Identify which cell holds the provided text, then report its [x, y] central coordinate. 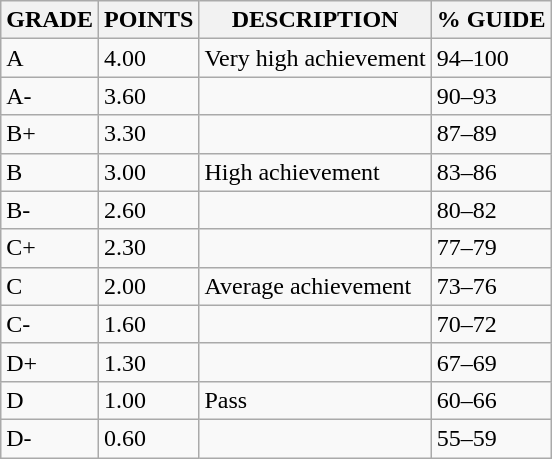
1.30 [148, 362]
Very high achievement [315, 58]
3.30 [148, 134]
C- [50, 324]
1.00 [148, 400]
A- [50, 96]
C+ [50, 248]
3.00 [148, 172]
B- [50, 210]
1.60 [148, 324]
DESCRIPTION [315, 20]
94–100 [491, 58]
73–76 [491, 286]
C [50, 286]
77–79 [491, 248]
GRADE [50, 20]
67–69 [491, 362]
70–72 [491, 324]
B+ [50, 134]
55–59 [491, 438]
0.60 [148, 438]
87–89 [491, 134]
D+ [50, 362]
D [50, 400]
4.00 [148, 58]
Average achievement [315, 286]
2.30 [148, 248]
POINTS [148, 20]
% GUIDE [491, 20]
D- [50, 438]
83–86 [491, 172]
2.00 [148, 286]
High achievement [315, 172]
2.60 [148, 210]
B [50, 172]
80–82 [491, 210]
90–93 [491, 96]
60–66 [491, 400]
A [50, 58]
Pass [315, 400]
3.60 [148, 96]
